Identify which cell holds the provided text, then report its (X, Y) central coordinate. 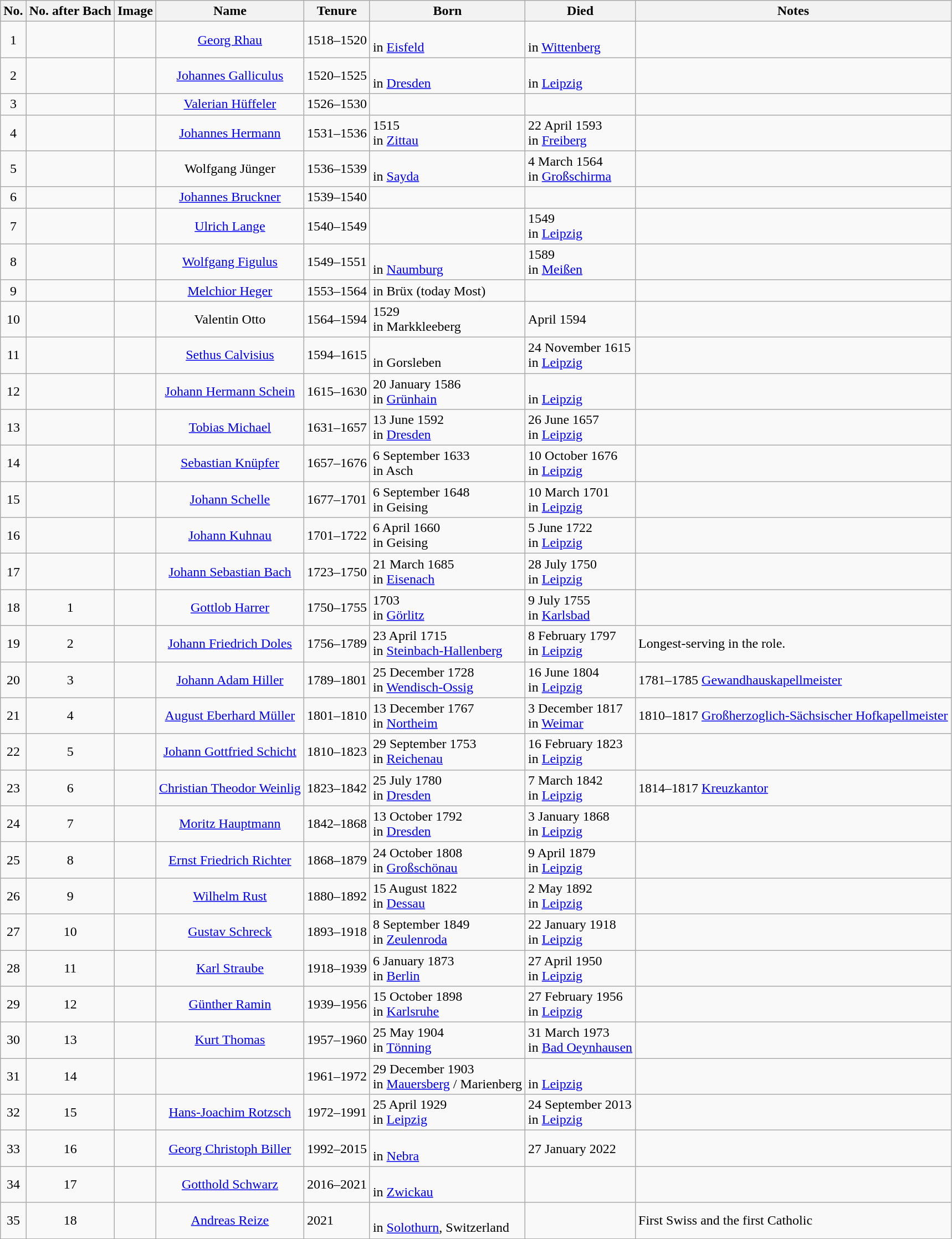
1893–1918 (337, 932)
1880–1892 (337, 895)
Kurt Thomas (229, 1041)
1536–1539 (337, 168)
Sethus Calvisius (229, 355)
29 (13, 1004)
Johann Kuhnau (229, 535)
27 February 1956 in Leipzig (581, 1004)
Günther Ramin (229, 1004)
26 (13, 895)
in Solothurn, Switzerland (447, 1220)
21 March 1685 in Eisenach (447, 572)
10 March 1701 in Leipzig (581, 500)
Tobias Michael (229, 428)
Died (581, 11)
Johannes Hermann (229, 133)
1957–1960 (337, 1041)
1789–1801 (337, 679)
22 (13, 751)
16 February 1823 in Leipzig (581, 751)
1529 in Markkleeberg (447, 319)
in Eisfeld (447, 40)
1810–1817 Großherzoglich-Sächsischer Hofkapellmeister (794, 716)
31 (13, 1076)
1703 in Görlitz (447, 607)
20 (13, 679)
1961–1972 (337, 1076)
1677–1701 (337, 500)
23 April 1715 in Steinbach-Hallenberg (447, 644)
1781–1785 Gewandhauskapellmeister (794, 679)
27 April 1950 in Leipzig (581, 967)
Gotthold Schwarz (229, 1185)
7 March 1842 in Leipzig (581, 788)
25 July 1780 in Dresden (447, 788)
29 September 1753 in Reichenau (447, 751)
24 October 1808 in Großschönau (447, 860)
1756–1789 (337, 644)
1868–1879 (337, 860)
13 December 1767 in Northeim (447, 716)
1701–1722 (337, 535)
1918–1939 (337, 967)
1801–1810 (337, 716)
25 (13, 860)
Born (447, 11)
31 March 1973 in Bad Oeynhausen (581, 1041)
1549 in Leipzig (581, 226)
Johann Schelle (229, 500)
6 April 1660 in Geising (447, 535)
in Zwickau (447, 1185)
27 January 2022 (581, 1148)
1539–1540 (337, 197)
1814–1817 Kreuzkantor (794, 788)
2 May 1892 in Leipzig (581, 895)
8 September 1849 in Zeulenroda (447, 932)
Tenure (337, 11)
Name (229, 11)
Ernst Friedrich Richter (229, 860)
Johann Hermann Schein (229, 391)
1540–1549 (337, 226)
1842–1868 (337, 823)
in Brüx (today Most) (447, 290)
Wilhelm Rust (229, 895)
1657–1676 (337, 463)
3 January 1868 in Leipzig (581, 823)
35 (13, 1220)
28 (13, 967)
1531–1536 (337, 133)
in Gorsleben (447, 355)
16 June 1804 in Leipzig (581, 679)
3 December 1817 in Weimar (581, 716)
in Dresden (447, 75)
10 October 1676 in Leipzig (581, 463)
Karl Straube (229, 967)
1939–1956 (337, 1004)
24 November 1615 in Leipzig (581, 355)
13 June 1592 in Dresden (447, 428)
22 January 1918 in Leipzig (581, 932)
No. after Bach (70, 11)
1723–1750 (337, 572)
Valentin Otto (229, 319)
in Naumburg (447, 262)
20 January 1586 in Grünhain (447, 391)
1589 in Meißen (581, 262)
24 September 2013 in Leipzig (581, 1113)
Gustav Schreck (229, 932)
Wolfgang Figulus (229, 262)
9 April 1879 in Leipzig (581, 860)
Georg Rhau (229, 40)
Johannes Galliculus (229, 75)
Johann Sebastian Bach (229, 572)
25 May 1904 in Tönning (447, 1041)
in Sayda (447, 168)
Georg Christoph Biller (229, 1148)
1631–1657 (337, 428)
19 (13, 644)
1810–1823 (337, 751)
1615–1630 (337, 391)
13 October 1792 in Dresden (447, 823)
25 April 1929 in Leipzig (447, 1113)
23 (13, 788)
26 June 1657 in Leipzig (581, 428)
34 (13, 1185)
Notes (794, 11)
2021 (337, 1220)
Gottlob Harrer (229, 607)
Johann Friedrich Doles (229, 644)
6 September 1648 in Geising (447, 500)
4 March 1564 in Großschirma (581, 168)
Image (135, 11)
Sebastian Knüpfer (229, 463)
1972–1991 (337, 1113)
25 December 1728 in Wendisch-Ossig (447, 679)
1564–1594 (337, 319)
1553–1564 (337, 290)
1594–1615 (337, 355)
Johann Gottfried Schicht (229, 751)
No. (13, 11)
27 (13, 932)
1549–1551 (337, 262)
in Wittenberg (581, 40)
15 October 1898 in Karlsruhe (447, 1004)
in Nebra (447, 1148)
Johannes Bruckner (229, 197)
22 April 1593 in Freiberg (581, 133)
Moritz Hauptmann (229, 823)
32 (13, 1113)
6 September 1633 in Asch (447, 463)
Longest-serving in the role. (794, 644)
29 December 1903 in Mauersberg / Marienberg (447, 1076)
1750–1755 (337, 607)
1515 in Zittau (447, 133)
1992–2015 (337, 1148)
Johann Adam Hiller (229, 679)
1823–1842 (337, 788)
28 July 1750 in Leipzig (581, 572)
21 (13, 716)
Andreas Reize (229, 1220)
9 July 1755 in Karlsbad (581, 607)
5 June 1722 in Leipzig (581, 535)
2016–2021 (337, 1185)
August Eberhard Müller (229, 716)
Wolfgang Jünger (229, 168)
Ulrich Lange (229, 226)
Valerian Hüffeler (229, 104)
1526–1530 (337, 104)
24 (13, 823)
8 February 1797 in Leipzig (581, 644)
1518–1520 (337, 40)
April 1594 (581, 319)
6 January 1873 in Berlin (447, 967)
15 August 1822 in Dessau (447, 895)
33 (13, 1148)
1520–1525 (337, 75)
First Swiss and the first Catholic (794, 1220)
30 (13, 1041)
Christian Theodor Weinlig (229, 788)
Melchior Heger (229, 290)
Hans-Joachim Rotzsch (229, 1113)
